From the cell containing the given text, extract its center point as (x, y) coordinate. 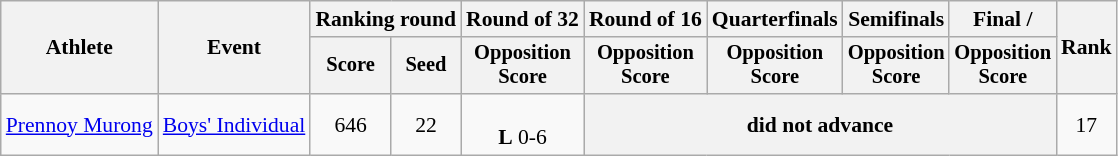
Final / (1002, 19)
Boys' Individual (234, 124)
Score (350, 66)
Rank (1086, 48)
Semifinals (896, 19)
Round of 16 (646, 19)
Event (234, 48)
17 (1086, 124)
Prennoy Murong (80, 124)
646 (350, 124)
Round of 32 (522, 19)
22 (426, 124)
Ranking round (386, 19)
Quarterfinals (775, 19)
L 0-6 (522, 124)
did not advance (820, 124)
Seed (426, 66)
Athlete (80, 48)
